Capture the cell that displays the provided text and extract its [x, y] central coordinate. 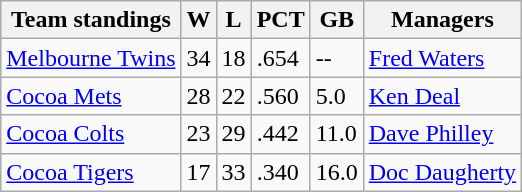
16.0 [336, 172]
28 [198, 96]
Fred Waters [442, 58]
5.0 [336, 96]
34 [198, 58]
Dave Philley [442, 134]
Team standings [91, 20]
17 [198, 172]
GB [336, 20]
11.0 [336, 134]
.560 [280, 96]
33 [234, 172]
L [234, 20]
23 [198, 134]
Cocoa Tigers [91, 172]
Managers [442, 20]
.442 [280, 134]
Cocoa Colts [91, 134]
22 [234, 96]
W [198, 20]
18 [234, 58]
Doc Daugherty [442, 172]
29 [234, 134]
.340 [280, 172]
Melbourne Twins [91, 58]
.654 [280, 58]
Ken Deal [442, 96]
-- [336, 58]
PCT [280, 20]
Cocoa Mets [91, 96]
